Pinpoint the cell where the given text exists, returning its (x, y) midpoint coordinate. 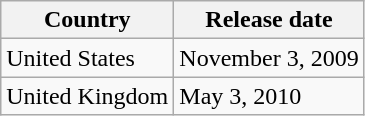
United Kingdom (88, 96)
Country (88, 20)
May 3, 2010 (269, 96)
United States (88, 58)
November 3, 2009 (269, 58)
Release date (269, 20)
